Scan for the cell matching the given text and deliver its [x, y] coordinate at center. 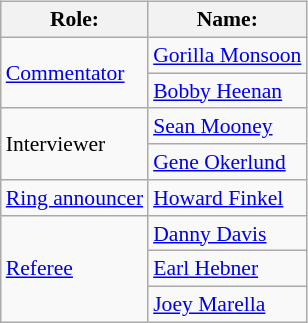
Commentator [74, 72]
Howard Finkel [227, 198]
Joey Marella [227, 305]
Ring announcer [74, 198]
Bobby Heenan [227, 91]
Danny Davis [227, 233]
Sean Mooney [227, 126]
Referee [74, 268]
Role: [74, 20]
Gorilla Monsoon [227, 55]
Gene Okerlund [227, 162]
Interviewer [74, 144]
Name: [227, 20]
Earl Hebner [227, 269]
